Locate the cell with the specified text and output its [X, Y] center coordinate. 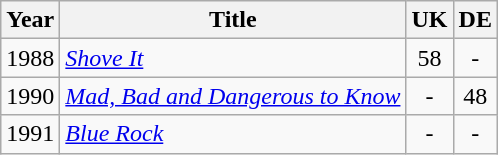
UK [430, 20]
1990 [30, 96]
DE [475, 20]
1988 [30, 58]
Mad, Bad and Dangerous to Know [233, 96]
48 [475, 96]
58 [430, 58]
1991 [30, 134]
Blue Rock [233, 134]
Shove It [233, 58]
Year [30, 20]
Title [233, 20]
